Return the [x, y] coordinate for the center point of the cell that contains the specified text.  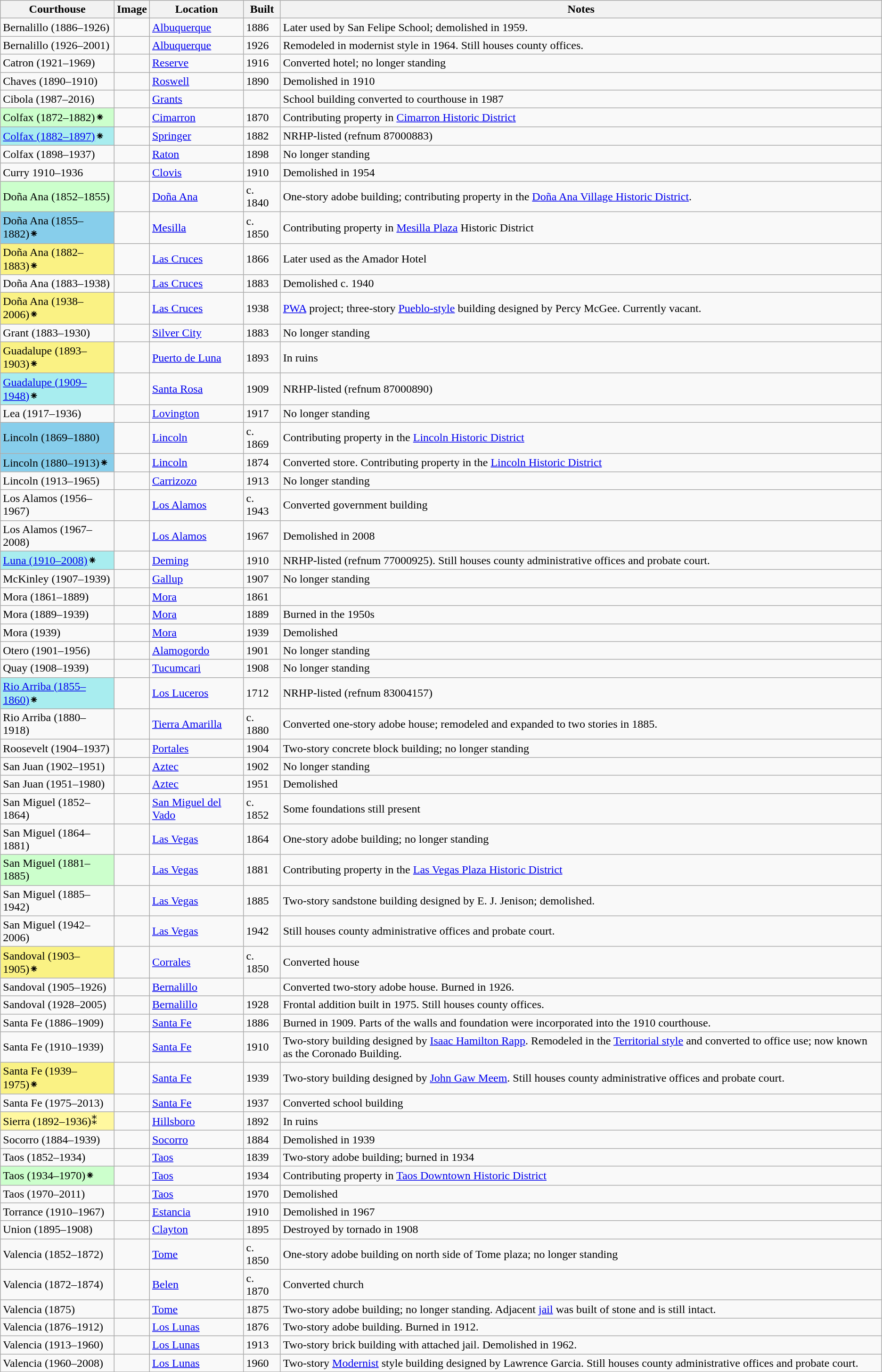
1875 [262, 1309]
Two-story adobe building; no longer standing. Adjacent jail was built of stone and is still intact. [581, 1309]
Rio Arriba (1880–1918) [57, 724]
Los Alamos (1967–2008) [57, 535]
Remodeled in modernist style in 1964. Still houses county offices. [581, 45]
Still houses county administrative offices and probate court. [581, 931]
San Miguel del Vado [196, 809]
1889 [262, 615]
Roosevelt (1904–1937) [57, 748]
San Juan (1951–1980) [57, 784]
Lincoln (1913–1965) [57, 481]
Bernalillo (1926–2001) [57, 45]
1898 [262, 154]
Two-story sandstone building designed by E. J. Jenison; demolished. [581, 900]
San Miguel (1942–2006) [57, 931]
Colfax (1898–1937) [57, 154]
1839 [262, 1157]
Alamogordo [196, 650]
1882 [262, 136]
Valencia (1875) [57, 1309]
Los Luceros [196, 693]
1901 [262, 650]
Valencia (1876–1912) [57, 1327]
Valencia (1913–1960) [57, 1345]
1909 [262, 389]
Valencia (1872–1874) [57, 1285]
1928 [262, 1005]
Contributing property in Mesilla Plaza Historic District [581, 227]
Doña Ana (1883–1938) [57, 284]
1893 [262, 357]
PWA project; three-story Pueblo-style building designed by Percy McGee. Currently vacant. [581, 308]
Burned in 1909. Parts of the walls and foundation were incorporated into the 1910 courthouse. [581, 1023]
1926 [262, 45]
c. 1869 [262, 437]
1866 [262, 259]
Demolished in 2008 [581, 535]
Union (1895–1908) [57, 1230]
Converted two-story adobe house. Burned in 1926. [581, 987]
Reserve [196, 63]
Lea (1917–1936) [57, 413]
Demolished in 1910 [581, 81]
Doña Ana (1938–2006)⁕ [57, 308]
Mora (1939) [57, 633]
Converted house [581, 962]
1907 [262, 579]
Cibola (1987–2016) [57, 99]
Deming [196, 560]
Carrizozo [196, 481]
Santa Fe (1975–2013) [57, 1103]
Two-story adobe building; burned in 1934 [581, 1157]
Chaves (1890–1910) [57, 81]
Destroyed by tornado in 1908 [581, 1230]
Otero (1901–1956) [57, 650]
Guadalupe (1893–1903)⁕ [57, 357]
Two-story concrete block building; no longer standing [581, 748]
Mora (1861–1889) [57, 597]
Notes [581, 9]
Sandoval (1928–2005) [57, 1005]
1937 [262, 1103]
Gallup [196, 579]
McKinley (1907–1939) [57, 579]
Image [132, 9]
Lovington [196, 413]
Portales [196, 748]
Converted one-story adobe house; remodeled and expanded to two stories in 1885. [581, 724]
1951 [262, 784]
Contributing property in Taos Downtown Historic District [581, 1175]
San Miguel (1852–1864) [57, 809]
1890 [262, 81]
Curry 1910–1936 [57, 172]
Two-story adobe building. Burned in 1912. [581, 1327]
School building converted to courthouse in 1987 [581, 99]
1960 [262, 1363]
Raton [196, 154]
1861 [262, 597]
Corrales [196, 962]
1712 [262, 693]
Puerto de Luna [196, 357]
Two-story brick building with attached jail. Demolished in 1962. [581, 1345]
Some foundations still present [581, 809]
Roswell [196, 81]
Los Alamos (1956–1967) [57, 505]
One-story adobe building; no longer standing [581, 839]
Taos (1852–1934) [57, 1157]
1892 [262, 1121]
1864 [262, 839]
1876 [262, 1327]
Tucumcari [196, 668]
Luna (1910–2008)⁕ [57, 560]
Grants [196, 99]
Belen [196, 1285]
Valencia (1960–2008) [57, 1363]
1885 [262, 900]
Converted school building [581, 1103]
Socorro (1884–1939) [57, 1139]
Doña Ana (1852–1855) [57, 196]
NRHP-listed (refnum 83004157) [581, 693]
Demolished in 1954 [581, 172]
Lincoln (1869–1880) [57, 437]
One-story adobe building on north side of Tome plaza; no longer standing [581, 1254]
Converted store. Contributing property in the Lincoln Historic District [581, 463]
Demolished c. 1940 [581, 284]
1908 [262, 668]
Courthouse [57, 9]
1895 [262, 1230]
c. 1880 [262, 724]
NRHP-listed (refnum 87000883) [581, 136]
Doña Ana (1855–1882)⁕ [57, 227]
Grant (1883–1930) [57, 333]
1967 [262, 535]
Socorro [196, 1139]
Location [196, 9]
c. 1943 [262, 505]
Sandoval (1903–1905)⁕ [57, 962]
Later used by San Felipe School; demolished in 1959. [581, 27]
Hillsboro [196, 1121]
Doña Ana [196, 196]
Santa Fe (1886–1909) [57, 1023]
1916 [262, 63]
Valencia (1852–1872) [57, 1254]
Converted church [581, 1285]
Converted government building [581, 505]
1970 [262, 1194]
1884 [262, 1139]
Clayton [196, 1230]
Built [262, 9]
Springer [196, 136]
1902 [262, 766]
1917 [262, 413]
San Miguel (1881–1885) [57, 870]
Guadalupe (1909–1948)⁕ [57, 389]
c. 1870 [262, 1285]
Mora (1889–1939) [57, 615]
1934 [262, 1175]
c. 1840 [262, 196]
Doña Ana (1882–1883)⁕ [57, 259]
Two-story building designed by John Gaw Meem. Still houses county administrative offices and probate court. [581, 1078]
1870 [262, 117]
Sandoval (1905–1926) [57, 987]
Colfax (1882–1897)⁕ [57, 136]
Colfax (1872–1882)⁕ [57, 117]
San Miguel (1864–1881) [57, 839]
Santa Rosa [196, 389]
Contributing property in the Lincoln Historic District [581, 437]
Converted hotel; no longer standing [581, 63]
Rio Arriba (1855–1860)⁕ [57, 693]
1904 [262, 748]
Lincoln (1880–1913)⁕ [57, 463]
One-story adobe building; contributing property in the Doña Ana Village Historic District. [581, 196]
Frontal addition built in 1975. Still houses county offices. [581, 1005]
Sierra (1892–1936)⁑ [57, 1121]
Tierra Amarilla [196, 724]
NRHP-listed (refnum 77000925). Still houses county administrative offices and probate court. [581, 560]
1881 [262, 870]
NRHP-listed (refnum 87000890) [581, 389]
Santa Fe (1910–1939) [57, 1047]
Taos (1970–2011) [57, 1194]
San Miguel (1885–1942) [57, 900]
1938 [262, 308]
Burned in the 1950s [581, 615]
Clovis [196, 172]
Catron (1921–1969) [57, 63]
Taos (1934–1970)⁕ [57, 1175]
1942 [262, 931]
1874 [262, 463]
Mesilla [196, 227]
Bernalillo (1886–1926) [57, 27]
Two-story Modernist style building designed by Lawrence Garcia. Still houses county administrative offices and probate court. [581, 1363]
San Juan (1902–1951) [57, 766]
Contributing property in Cimarron Historic District [581, 117]
Later used as the Amador Hotel [581, 259]
Santa Fe (1939–1975)⁕ [57, 1078]
Quay (1908–1939) [57, 668]
Contributing property in the Las Vegas Plaza Historic District [581, 870]
Torrance (1910–1967) [57, 1212]
Silver City [196, 333]
Demolished in 1967 [581, 1212]
Cimarron [196, 117]
Demolished in 1939 [581, 1139]
Estancia [196, 1212]
c. 1852 [262, 809]
